Return [X, Y] of the center of cell containing provided text 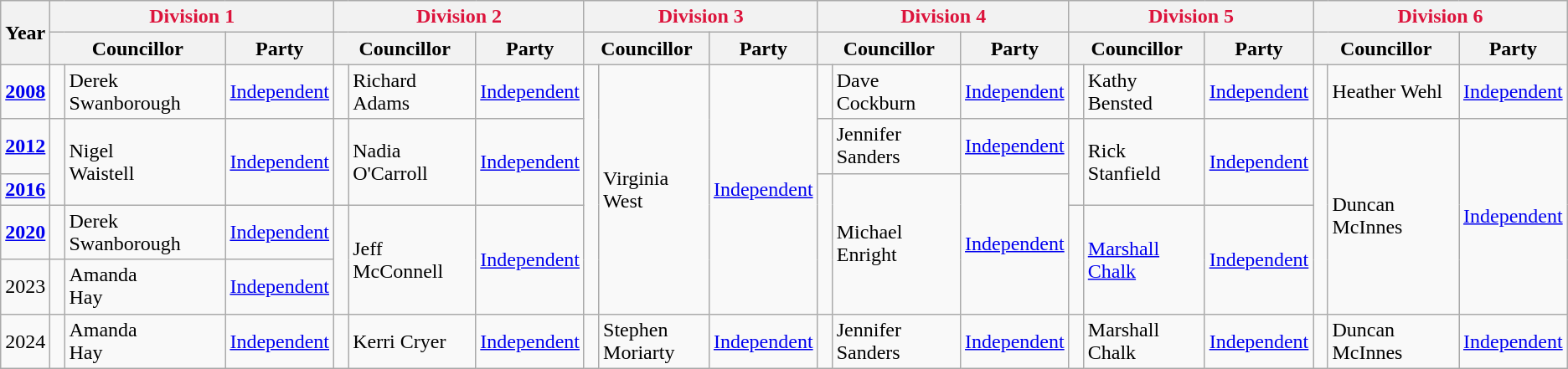
Division 5 [1191, 17]
DuncanMcInnes [1394, 341]
Jeff McConnell [412, 259]
Division 2 [459, 17]
Nadia O'Carroll [412, 162]
Marshall Chalk [1144, 259]
Division 6 [1441, 17]
Division 3 [700, 17]
2016 [25, 189]
NigelWaistell [145, 162]
2012 [25, 146]
Virginia West [654, 189]
2008 [25, 92]
Year [25, 33]
StephenMoriarty [654, 341]
2023 [25, 286]
MarshallChalk [1144, 341]
Dave Cockburn [896, 92]
2024 [25, 341]
Heather Wehl [1394, 92]
Kerri Cryer [412, 341]
Jennifer Sanders [896, 146]
JenniferSanders [896, 341]
Division 4 [943, 17]
Duncan McInnes [1394, 216]
2020 [25, 233]
Kathy Bensted [1144, 92]
Division 1 [193, 17]
Michael Enright [896, 243]
Rick Stanfield [1144, 162]
Richard Adams [412, 92]
